Search for the cell housing the specified text and yield its (X, Y) center coordinate. 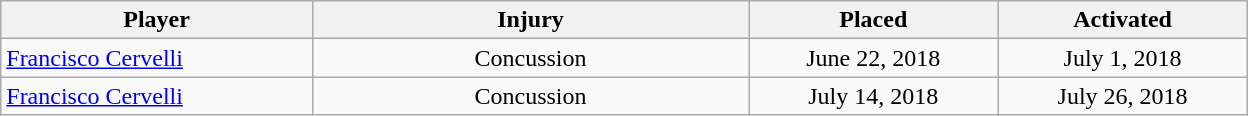
Player (157, 20)
July 26, 2018 (1122, 96)
July 1, 2018 (1122, 58)
July 14, 2018 (874, 96)
Activated (1122, 20)
Injury (530, 20)
June 22, 2018 (874, 58)
Placed (874, 20)
